Output the (X, Y) coordinate of the center of the cell containing the given text.  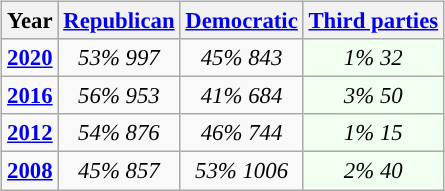
Democratic (242, 21)
2% 40 (373, 171)
2016 (30, 96)
1% 32 (373, 58)
Republican (119, 21)
Year (30, 21)
45% 857 (119, 171)
41% 684 (242, 96)
53% 1006 (242, 171)
56% 953 (119, 96)
53% 997 (119, 58)
2020 (30, 58)
Third parties (373, 21)
46% 744 (242, 133)
45% 843 (242, 58)
1% 15 (373, 133)
2012 (30, 133)
3% 50 (373, 96)
2008 (30, 171)
54% 876 (119, 133)
